For the text-containing cell, return its midpoint in [x, y] coordinate format. 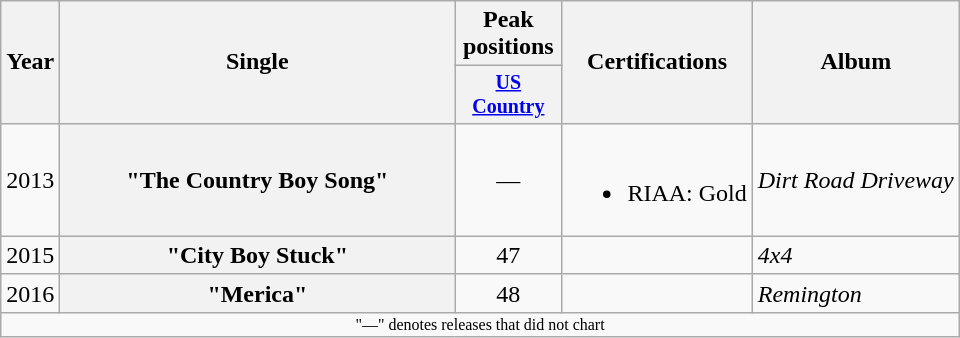
Peak positions [508, 34]
RIAA: Gold [657, 180]
Certifications [657, 62]
2013 [30, 180]
"City Boy Stuck" [258, 255]
4x4 [856, 255]
US Country [508, 94]
Album [856, 62]
"—" denotes releases that did not chart [480, 324]
"The Country Boy Song" [258, 180]
"Merica" [258, 293]
Single [258, 62]
47 [508, 255]
2016 [30, 293]
Year [30, 62]
2015 [30, 255]
48 [508, 293]
Remington [856, 293]
Dirt Road Driveway [856, 180]
— [508, 180]
